For the text-containing cell, return its midpoint in [X, Y] coordinate format. 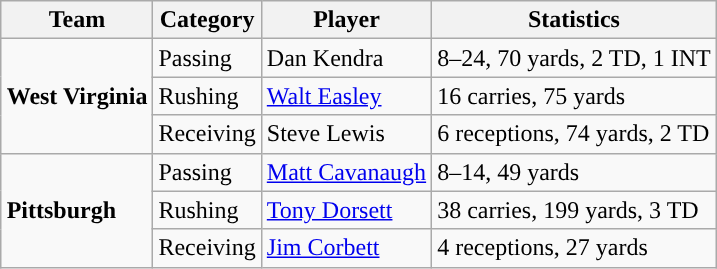
38 carries, 199 yards, 3 TD [574, 210]
Player [346, 20]
Steve Lewis [346, 134]
Pittsburgh [77, 210]
Jim Corbett [346, 248]
Team [77, 20]
Dan Kendra [346, 58]
Walt Easley [346, 96]
8–24, 70 yards, 2 TD, 1 INT [574, 58]
16 carries, 75 yards [574, 96]
Category [207, 20]
4 receptions, 27 yards [574, 248]
Matt Cavanaugh [346, 172]
Tony Dorsett [346, 210]
6 receptions, 74 yards, 2 TD [574, 134]
West Virginia [77, 96]
Statistics [574, 20]
8–14, 49 yards [574, 172]
